Search for the cell housing the specified text and yield its [x, y] center coordinate. 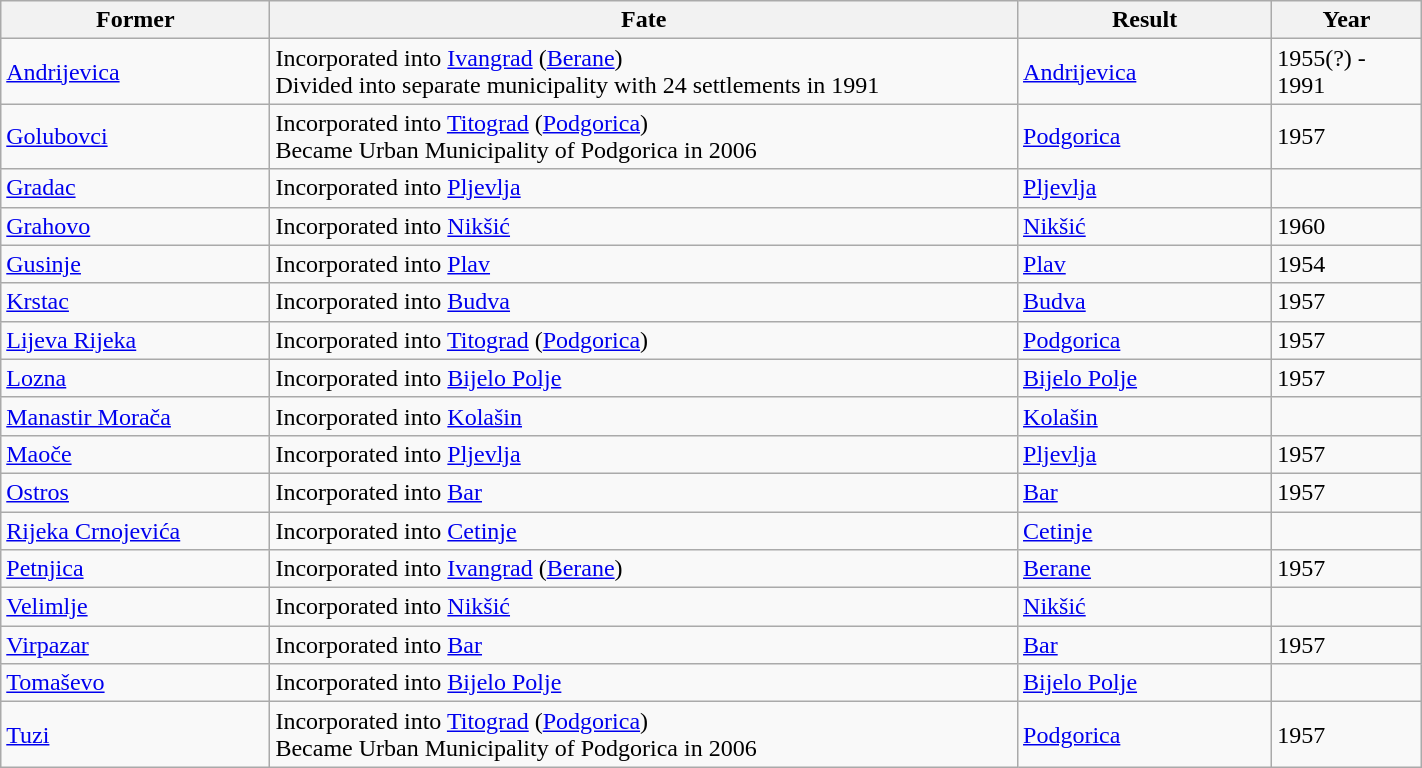
Tuzi [136, 734]
Tomaševo [136, 683]
Result [1145, 20]
Golubovci [136, 136]
Incorporated into Budva [644, 302]
Budva [1145, 302]
Lozna [136, 378]
Lijeva Rijeka [136, 340]
1960 [1347, 226]
Krstac [136, 302]
Rijeka Crnojevića [136, 531]
Grahovo [136, 226]
Kolašin [1145, 416]
Plav [1145, 264]
Berane [1145, 569]
Cetinje [1145, 531]
Gusinje [136, 264]
Petnjica [136, 569]
Incorporated into Plav [644, 264]
Virpazar [136, 645]
Incorporated into Ivangrad (Berane) [644, 569]
Incorporated into Titograd (Podgorica) [644, 340]
Year [1347, 20]
Manastir Morača [136, 416]
Gradac [136, 188]
Incorporated into Kolašin [644, 416]
Fate [644, 20]
1955(?) - 1991 [1347, 72]
Velimlje [136, 607]
Ostros [136, 492]
Incorporated into Cetinje [644, 531]
Maoče [136, 454]
Incorporated into Ivangrad (Berane) Divided into separate municipality with 24 settlements in 1991 [644, 72]
1954 [1347, 264]
Former [136, 20]
